Search for the cell housing the specified text and yield its [X, Y] center coordinate. 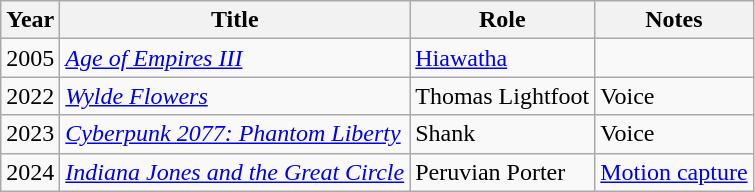
Title [235, 20]
2023 [30, 134]
Year [30, 20]
2022 [30, 96]
Shank [502, 134]
Age of Empires III [235, 58]
2024 [30, 172]
Cyberpunk 2077: Phantom Liberty [235, 134]
Notes [674, 20]
Peruvian Porter [502, 172]
Role [502, 20]
Wylde Flowers [235, 96]
Motion capture [674, 172]
Indiana Jones and the Great Circle [235, 172]
Hiawatha [502, 58]
Thomas Lightfoot [502, 96]
2005 [30, 58]
